Capture the cell that displays the provided text and extract its (x, y) central coordinate. 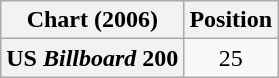
25 (231, 58)
US Billboard 200 (92, 58)
Position (231, 20)
Chart (2006) (92, 20)
